For the text-containing cell, return its midpoint in [x, y] coordinate format. 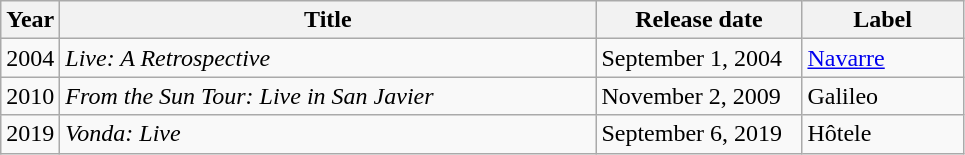
Galileo [882, 96]
Navarre [882, 58]
Vonda: Live [328, 134]
Live: A Retrospective [328, 58]
September 6, 2019 [699, 134]
Title [328, 20]
2004 [30, 58]
2019 [30, 134]
November 2, 2009 [699, 96]
September 1, 2004 [699, 58]
Label [882, 20]
Year [30, 20]
Hôtele [882, 134]
2010 [30, 96]
From the Sun Tour: Live in San Javier [328, 96]
Release date [699, 20]
